Provide the (x, y) coordinate of the cell's center where the given text is located.  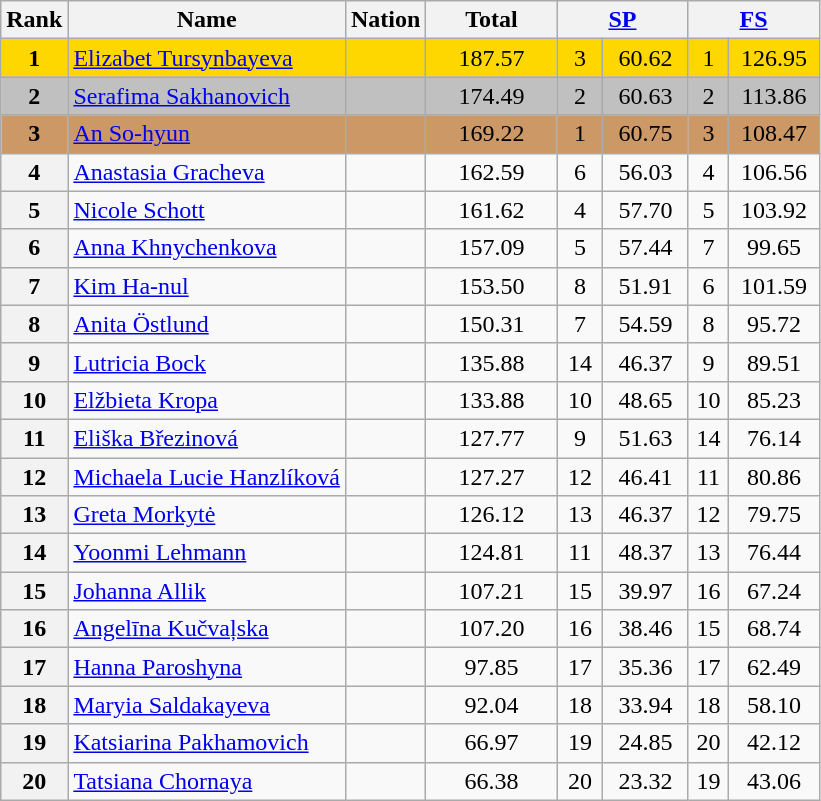
Nicole Schott (207, 210)
76.44 (774, 553)
58.10 (774, 705)
57.70 (646, 210)
103.92 (774, 210)
92.04 (492, 705)
157.09 (492, 248)
Anna Khnychenkova (207, 248)
Elizabet Tursynbayeva (207, 58)
Kim Ha-nul (207, 286)
174.49 (492, 96)
135.88 (492, 362)
124.81 (492, 553)
127.77 (492, 438)
Yoonmi Lehmann (207, 553)
56.03 (646, 172)
79.75 (774, 515)
66.97 (492, 743)
101.59 (774, 286)
42.12 (774, 743)
187.57 (492, 58)
80.86 (774, 477)
Johanna Allik (207, 591)
68.74 (774, 629)
169.22 (492, 134)
108.47 (774, 134)
106.56 (774, 172)
Nation (385, 20)
An So-hyun (207, 134)
66.38 (492, 781)
162.59 (492, 172)
107.21 (492, 591)
Eliška Březinová (207, 438)
Total (492, 20)
43.06 (774, 781)
48.65 (646, 400)
Anita Östlund (207, 324)
Elžbieta Kropa (207, 400)
Name (207, 20)
153.50 (492, 286)
60.75 (646, 134)
99.65 (774, 248)
SP (622, 20)
38.46 (646, 629)
126.95 (774, 58)
60.63 (646, 96)
Angelīna Kučvaļska (207, 629)
51.91 (646, 286)
85.23 (774, 400)
95.72 (774, 324)
Tatsiana Chornaya (207, 781)
54.59 (646, 324)
Katsiarina Pakhamovich (207, 743)
Hanna Paroshyna (207, 667)
FS (754, 20)
113.86 (774, 96)
67.24 (774, 591)
97.85 (492, 667)
33.94 (646, 705)
51.63 (646, 438)
Serafima Sakhanovich (207, 96)
62.49 (774, 667)
60.62 (646, 58)
23.32 (646, 781)
Greta Morkytė (207, 515)
161.62 (492, 210)
Anastasia Gracheva (207, 172)
107.20 (492, 629)
Lutricia Bock (207, 362)
Maryia Saldakayeva (207, 705)
Michaela Lucie Hanzlíková (207, 477)
150.31 (492, 324)
48.37 (646, 553)
24.85 (646, 743)
126.12 (492, 515)
Rank (34, 20)
46.41 (646, 477)
35.36 (646, 667)
89.51 (774, 362)
39.97 (646, 591)
127.27 (492, 477)
76.14 (774, 438)
57.44 (646, 248)
133.88 (492, 400)
